Search for the cell housing the specified text and yield its [x, y] center coordinate. 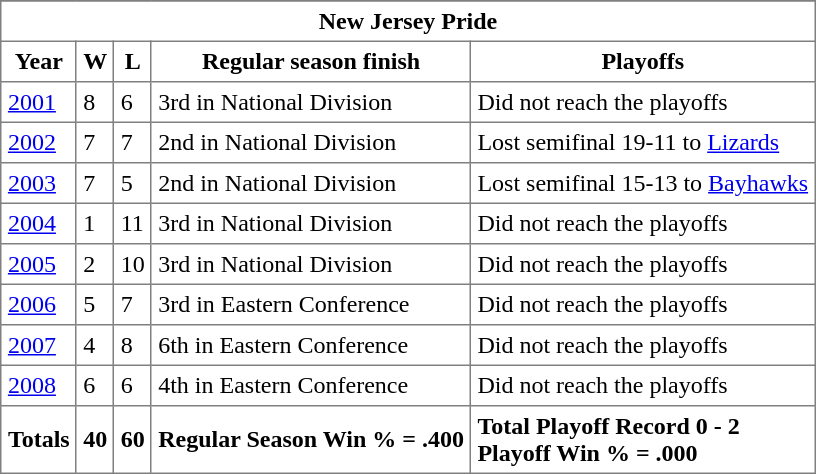
Totals [38, 440]
2008 [38, 385]
11 [133, 223]
2006 [38, 304]
2 [95, 264]
Year [38, 61]
40 [95, 440]
4 [95, 345]
2004 [38, 223]
Lost semifinal 15-13 to Bayhawks [643, 183]
1 [95, 223]
2003 [38, 183]
2001 [38, 102]
Regular season finish [310, 61]
3rd in Eastern Conference [310, 304]
2005 [38, 264]
Playoffs [643, 61]
Regular Season Win % = .400 [310, 440]
2007 [38, 345]
10 [133, 264]
New Jersey Pride [408, 21]
4th in Eastern Conference [310, 385]
6th in Eastern Conference [310, 345]
2002 [38, 142]
60 [133, 440]
Total Playoff Record 0 - 2 Playoff Win % = .000 [643, 440]
W [95, 61]
Lost semifinal 19-11 to Lizards [643, 142]
L [133, 61]
